Extract the [X, Y] coordinate from the center of the cell holding the provided text.  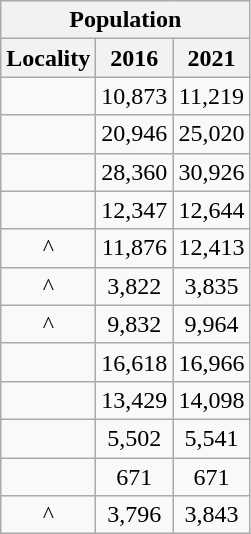
3,843 [212, 515]
16,966 [212, 362]
3,796 [134, 515]
Population [126, 20]
3,835 [212, 286]
25,020 [212, 134]
9,832 [134, 324]
5,541 [212, 438]
12,413 [212, 248]
9,964 [212, 324]
30,926 [212, 172]
12,644 [212, 210]
2021 [212, 58]
11,876 [134, 248]
20,946 [134, 134]
13,429 [134, 400]
Locality [48, 58]
14,098 [212, 400]
16,618 [134, 362]
2016 [134, 58]
28,360 [134, 172]
12,347 [134, 210]
5,502 [134, 438]
3,822 [134, 286]
10,873 [134, 96]
11,219 [212, 96]
